Locate the cell with the specified text and output its [x, y] center coordinate. 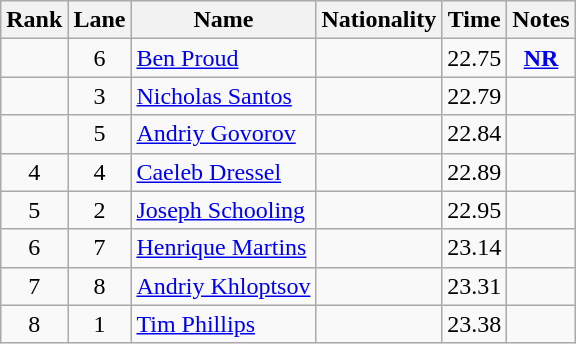
Name [224, 20]
Ben Proud [224, 58]
Andriy Govorov [224, 134]
1 [100, 324]
22.75 [474, 58]
Joseph Schooling [224, 210]
23.38 [474, 324]
Nicholas Santos [224, 96]
22.89 [474, 172]
2 [100, 210]
Andriy Khloptsov [224, 286]
23.31 [474, 286]
22.84 [474, 134]
23.14 [474, 248]
Rank [34, 20]
22.79 [474, 96]
NR [541, 58]
Henrique Martins [224, 248]
Lane [100, 20]
3 [100, 96]
Tim Phillips [224, 324]
Nationality [379, 20]
Notes [541, 20]
Time [474, 20]
22.95 [474, 210]
Caeleb Dressel [224, 172]
